Extract the (X, Y) coordinate from the center of the cell holding the provided text.  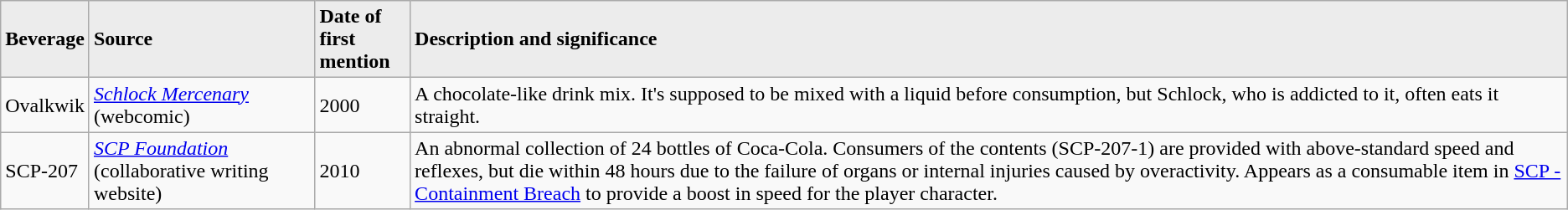
Schlock Mercenary (webcomic) (202, 105)
Date offirst mention (363, 39)
2000 (363, 105)
SCP Foundation (collaborative writing website) (202, 171)
SCP-207 (45, 171)
Description and significance (989, 39)
Source (202, 39)
Beverage (45, 39)
Ovalkwik (45, 105)
2010 (363, 171)
A chocolate-like drink mix. It's supposed to be mixed with a liquid before consumption, but Schlock, who is addicted to it, often eats it straight. (989, 105)
